Capture the cell that displays the provided text and extract its [x, y] central coordinate. 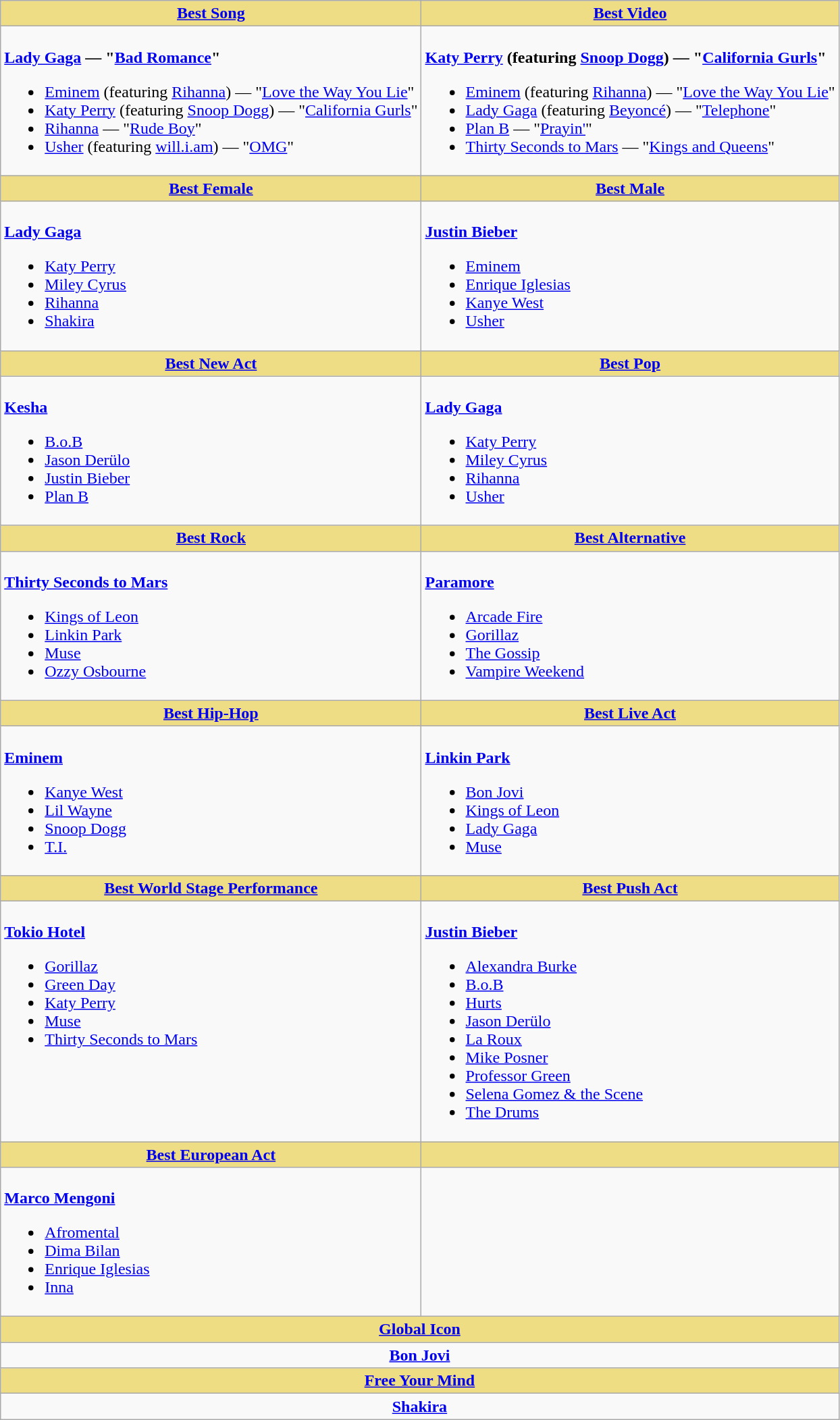
Best Rock [211, 538]
EminemKanye WestLil WayneSnoop DoggT.I. [211, 801]
Bon Jovi [420, 1355]
Global Icon [420, 1330]
Best New Act [211, 363]
Best Hip-Hop [211, 713]
Tokio HotelGorillazGreen DayKaty PerryMuseThirty Seconds to Mars [211, 1021]
ParamoreArcade FireGorillazThe GossipVampire Weekend [630, 625]
Best Push Act [630, 888]
Lady GagaKaty PerryMiley CyrusRihannaUsher [630, 451]
Lady GagaKaty PerryMiley CyrusRihannaShakira [211, 275]
KeshaB.o.BJason DerüloJustin BieberPlan B [211, 451]
Best European Act [211, 1154]
Best Video [630, 14]
Best Pop [630, 363]
Linkin ParkBon JoviKings of LeonLady GagaMuse [630, 801]
Justin BieberEminemEnrique IglesiasKanye WestUsher [630, 275]
Shakira [420, 1406]
Best Alternative [630, 538]
Marco MengoniAfromentalDima BilanEnrique IglesiasInna [211, 1242]
Best World Stage Performance [211, 888]
Best Song [211, 14]
Best Male [630, 188]
Best Live Act [630, 713]
Free Your Mind [420, 1381]
Best Female [211, 188]
Justin BieberAlexandra BurkeB.o.BHurtsJason DerüloLa RouxMike PosnerProfessor GreenSelena Gomez & the SceneThe Drums [630, 1021]
Thirty Seconds to MarsKings of LeonLinkin ParkMuseOzzy Osbourne [211, 625]
